Capture the cell that displays the provided text and extract its [X, Y] central coordinate. 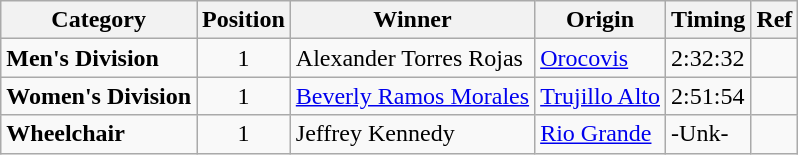
Timing [708, 20]
Category [99, 20]
Origin [600, 20]
Position [244, 20]
Rio Grande [600, 134]
Orocovis [600, 58]
2:32:32 [708, 58]
Trujillo Alto [600, 96]
Women's Division [99, 96]
Alexander Torres Rojas [412, 58]
Beverly Ramos Morales [412, 96]
Wheelchair [99, 134]
2:51:54 [708, 96]
Jeffrey Kennedy [412, 134]
Ref [774, 20]
Winner [412, 20]
-Unk- [708, 134]
Men's Division [99, 58]
